Find where the given text appears and provide that cell's center as [x, y] coordinate. 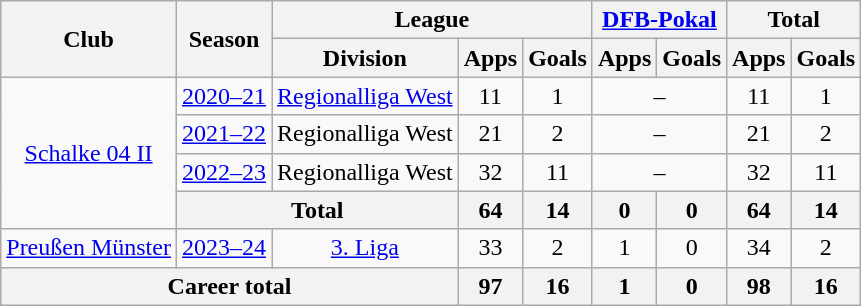
League [432, 20]
34 [759, 248]
2022–23 [224, 172]
Club [89, 39]
Division [366, 58]
2020–21 [224, 96]
2021–22 [224, 134]
98 [759, 286]
Preußen Münster [89, 248]
DFB-Pokal [659, 20]
97 [490, 286]
3. Liga [366, 248]
33 [490, 248]
Schalke 04 II [89, 153]
Career total [230, 286]
2023–24 [224, 248]
Season [224, 39]
